From the cell containing the given text, extract its center point as [x, y] coordinate. 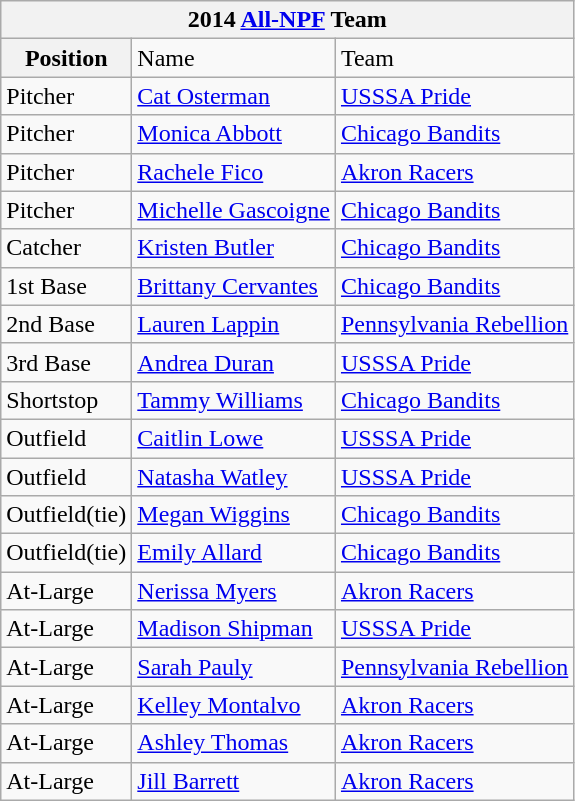
Catcher [66, 248]
Name [234, 58]
Monica Abbott [234, 134]
Lauren Lappin [234, 324]
Shortstop [66, 400]
Tammy Williams [234, 400]
Kelley Montalvo [234, 705]
Brittany Cervantes [234, 286]
Emily Allard [234, 553]
Caitlin Lowe [234, 438]
Sarah Pauly [234, 667]
Natasha Watley [234, 477]
Jill Barrett [234, 781]
Position [66, 58]
3rd Base [66, 362]
Madison Shipman [234, 629]
Rachele Fico [234, 172]
Team [454, 58]
Michelle Gascoigne [234, 210]
Cat Osterman [234, 96]
Andrea Duran [234, 362]
2014 All-NPF Team [288, 20]
Nerissa Myers [234, 591]
Kristen Butler [234, 248]
Megan Wiggins [234, 515]
1st Base [66, 286]
2nd Base [66, 324]
Ashley Thomas [234, 743]
